Pinpoint the cell where the given text exists, returning its (X, Y) midpoint coordinate. 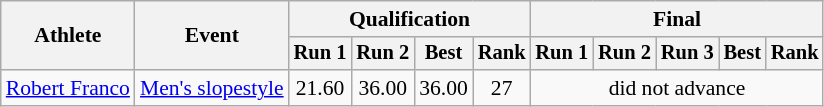
Final (676, 19)
Run 3 (688, 54)
27 (502, 88)
Men's slopestyle (212, 88)
21.60 (320, 88)
did not advance (676, 88)
Athlete (68, 36)
Event (212, 36)
Robert Franco (68, 88)
Qualification (410, 19)
